Pinpoint the cell where the given text exists, returning its (X, Y) midpoint coordinate. 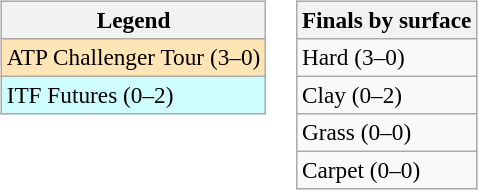
Clay (0–2) (387, 95)
ATP Challenger Tour (3–0) (133, 57)
Grass (0–0) (387, 133)
Finals by surface (387, 20)
ITF Futures (0–2) (133, 95)
Hard (3–0) (387, 57)
Legend (133, 20)
Carpet (0–0) (387, 171)
